Scan for the cell matching the given text and deliver its [X, Y] coordinate at center. 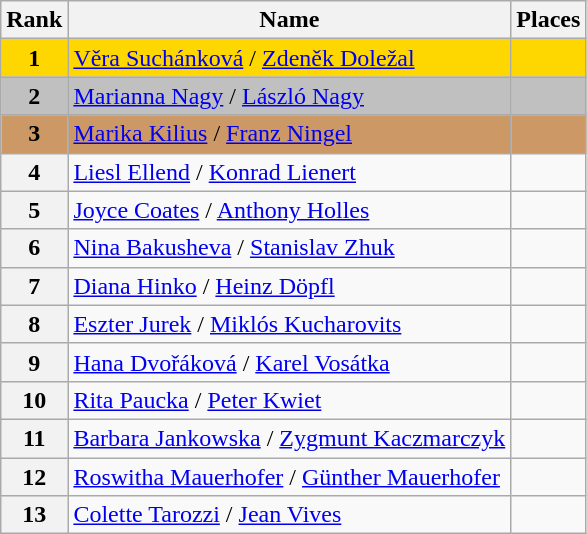
11 [34, 438]
Name [290, 20]
7 [34, 286]
Hana Dvořáková / Karel Vosátka [290, 362]
Liesl Ellend / Konrad Lienert [290, 172]
Marika Kilius / Franz Ningel [290, 134]
Rank [34, 20]
Rita Paucka / Peter Kwiet [290, 400]
Nina Bakusheva / Stanislav Zhuk [290, 248]
Diana Hinko / Heinz Döpfl [290, 286]
Eszter Jurek / Miklós Kucharovits [290, 324]
Places [548, 20]
Joyce Coates / Anthony Holles [290, 210]
1 [34, 58]
5 [34, 210]
2 [34, 96]
Marianna Nagy / László Nagy [290, 96]
Věra Suchánková / Zdeněk Doležal [290, 58]
8 [34, 324]
12 [34, 477]
Roswitha Mauerhofer / Günther Mauerhofer [290, 477]
9 [34, 362]
6 [34, 248]
10 [34, 400]
Colette Tarozzi / Jean Vives [290, 515]
Barbara Jankowska / Zygmunt Kaczmarczyk [290, 438]
13 [34, 515]
3 [34, 134]
4 [34, 172]
